Provide the (x, y) coordinate of the cell's center where the given text is located.  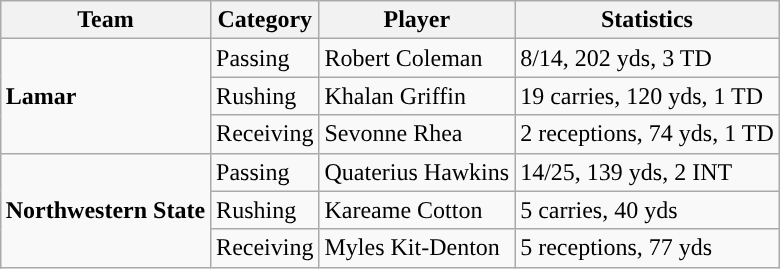
14/25, 139 yds, 2 INT (648, 172)
Kareame Cotton (417, 210)
Quaterius Hawkins (417, 172)
Khalan Griffin (417, 96)
Myles Kit-Denton (417, 248)
Sevonne Rhea (417, 134)
Statistics (648, 20)
8/14, 202 yds, 3 TD (648, 58)
Northwestern State (105, 210)
Robert Coleman (417, 58)
5 receptions, 77 yds (648, 248)
5 carries, 40 yds (648, 210)
2 receptions, 74 yds, 1 TD (648, 134)
Category (265, 20)
Lamar (105, 96)
Player (417, 20)
Team (105, 20)
19 carries, 120 yds, 1 TD (648, 96)
